Extract the [x, y] coordinate from the center of the cell holding the provided text.  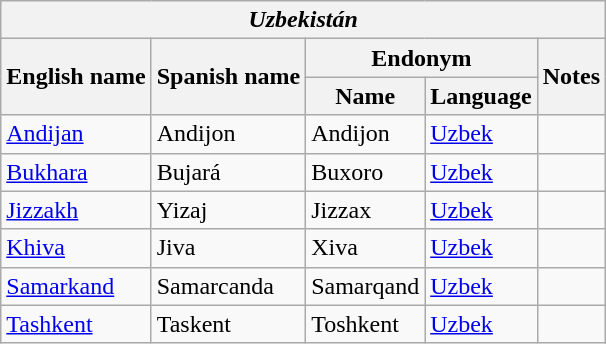
Endonym [422, 58]
Notes [571, 77]
English name [76, 77]
Tashkent [76, 324]
Samarkand [76, 286]
Jizzakh [76, 210]
Uzbekistán [304, 20]
Samarqand [366, 286]
Spanish name [228, 77]
Jizzax [366, 210]
Xiva [366, 248]
Taskent [228, 324]
Yizaj [228, 210]
Buxoro [366, 172]
Bukhara [76, 172]
Bujará [228, 172]
Jiva [228, 248]
Toshkent [366, 324]
Khiva [76, 248]
Language [481, 96]
Name [366, 96]
Samarcanda [228, 286]
Andijan [76, 134]
